Locate the cell with the specified text and output its (x, y) center coordinate. 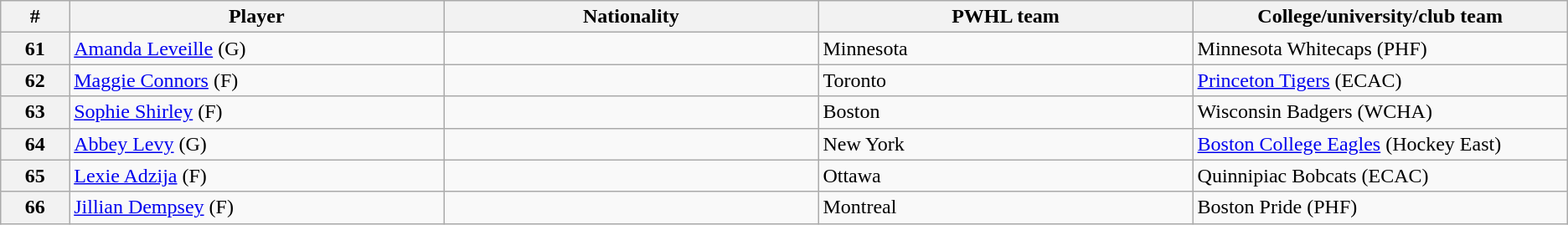
Princeton Tigers (ECAC) (1380, 80)
Nationality (632, 17)
Boston Pride (PHF) (1380, 207)
Ottawa (1005, 176)
Sophie Shirley (F) (256, 112)
Minnesota (1005, 49)
Jillian Dempsey (F) (256, 207)
College/university/club team (1380, 17)
65 (35, 176)
61 (35, 49)
Boston (1005, 112)
Abbey Levy (G) (256, 144)
62 (35, 80)
Amanda Leveille (G) (256, 49)
Wisconsin Badgers (WCHA) (1380, 112)
Minnesota Whitecaps (PHF) (1380, 49)
Lexie Adzija (F) (256, 176)
PWHL team (1005, 17)
63 (35, 112)
Player (256, 17)
New York (1005, 144)
Quinnipiac Bobcats (ECAC) (1380, 176)
Boston College Eagles (Hockey East) (1380, 144)
Montreal (1005, 207)
Toronto (1005, 80)
Maggie Connors (F) (256, 80)
64 (35, 144)
66 (35, 207)
# (35, 17)
